Find where the given text appears and provide that cell's center as [X, Y] coordinate. 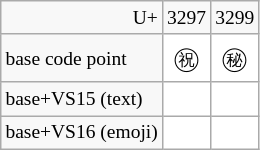
U+ [82, 18]
㊗ [186, 58]
㊙ [235, 58]
base code point [82, 58]
base+VS15 (text) [82, 98]
base+VS16 (emoji) [82, 132]
3299 [235, 18]
3297 [186, 18]
